Return the (X, Y) coordinate for the center point of the cell that contains the specified text.  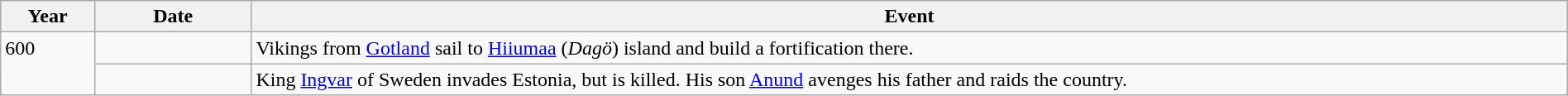
Date (172, 17)
King Ingvar of Sweden invades Estonia, but is killed. His son Anund avenges his father and raids the country. (910, 79)
Vikings from Gotland sail to Hiiumaa (Dagö) island and build a fortification there. (910, 48)
Event (910, 17)
600 (48, 64)
Year (48, 17)
